Output the (X, Y) coordinate of the center of the cell containing the given text.  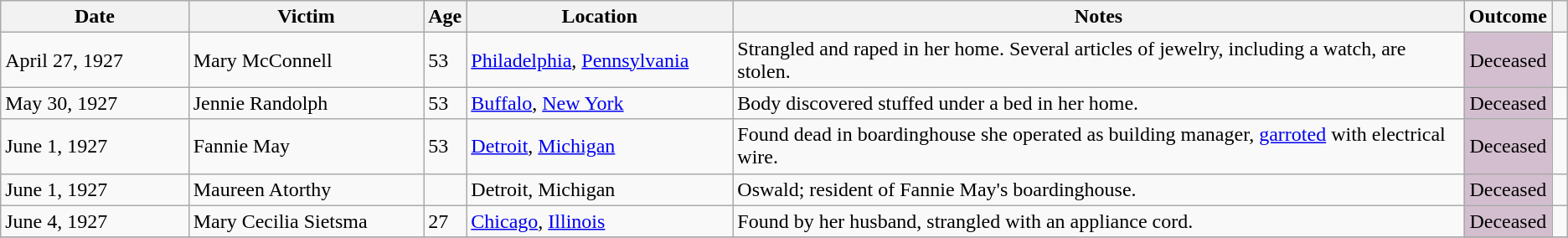
May 30, 1927 (95, 103)
June 4, 1927 (95, 221)
Outcome (1508, 17)
Mary Cecilia Sietsma (307, 221)
Age (446, 17)
Victim (307, 17)
Philadelphia, Pennsylvania (600, 60)
Oswald; resident of Fannie May's boardinghouse. (1099, 189)
Strangled and raped in her home. Several articles of jewelry, including a watch, are stolen. (1099, 60)
April 27, 1927 (95, 60)
Buffalo, New York (600, 103)
Notes (1099, 17)
Mary McConnell (307, 60)
Jennie Randolph (307, 103)
Fannie May (307, 146)
Maureen Atorthy (307, 189)
Body discovered stuffed under a bed in her home. (1099, 103)
Chicago, Illinois (600, 221)
Location (600, 17)
Found dead in boardinghouse she operated as building manager, garroted with electrical wire. (1099, 146)
Date (95, 17)
Found by her husband, strangled with an appliance cord. (1099, 221)
27 (446, 221)
